Scan for the cell matching the given text and deliver its [x, y] coordinate at center. 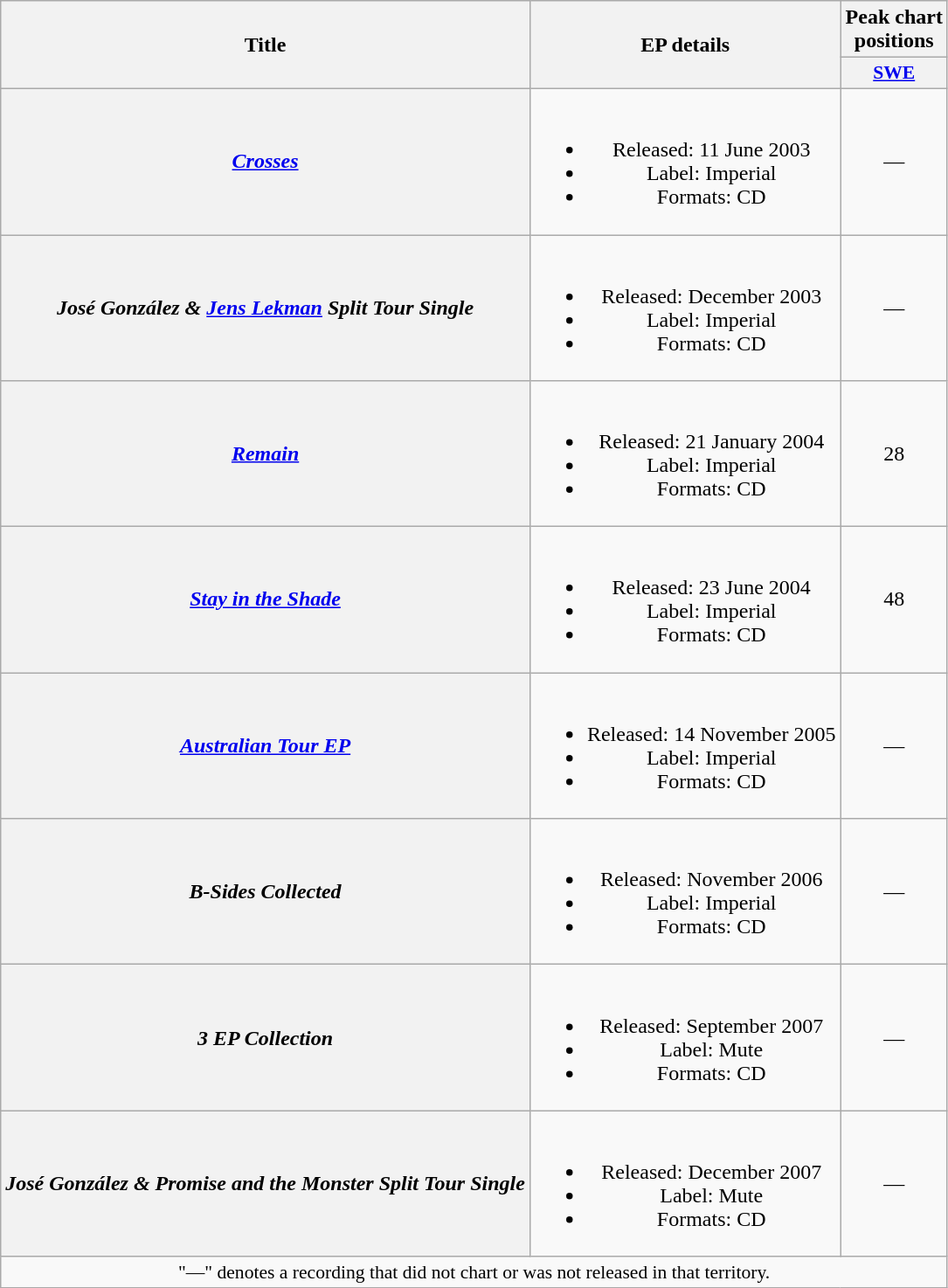
28 [894, 454]
48 [894, 599]
Title [266, 45]
Released: September 2007Label: MuteFormats: CD [685, 1038]
SWE [894, 73]
Released: December 2003Label: ImperialFormats: CD [685, 308]
B-Sides Collected [266, 891]
3 EP Collection [266, 1038]
José González & Promise and the Monster Split Tour Single [266, 1183]
Released: December 2007Label: MuteFormats: CD [685, 1183]
Released: November 2006Label: ImperialFormats: CD [685, 891]
"—" denotes a recording that did not chart or was not released in that territory. [474, 1272]
Australian Tour EP [266, 746]
EP details [685, 45]
Peak chartpositions [894, 30]
Released: 11 June 2003Label: ImperialFormats: CD [685, 161]
Remain [266, 454]
Released: 23 June 2004Label: ImperialFormats: CD [685, 599]
Released: 21 January 2004Label: ImperialFormats: CD [685, 454]
Crosses [266, 161]
José González & Jens Lekman Split Tour Single [266, 308]
Stay in the Shade [266, 599]
Released: 14 November 2005Label: ImperialFormats: CD [685, 746]
